Pinpoint the cell where the given text exists, returning its (x, y) midpoint coordinate. 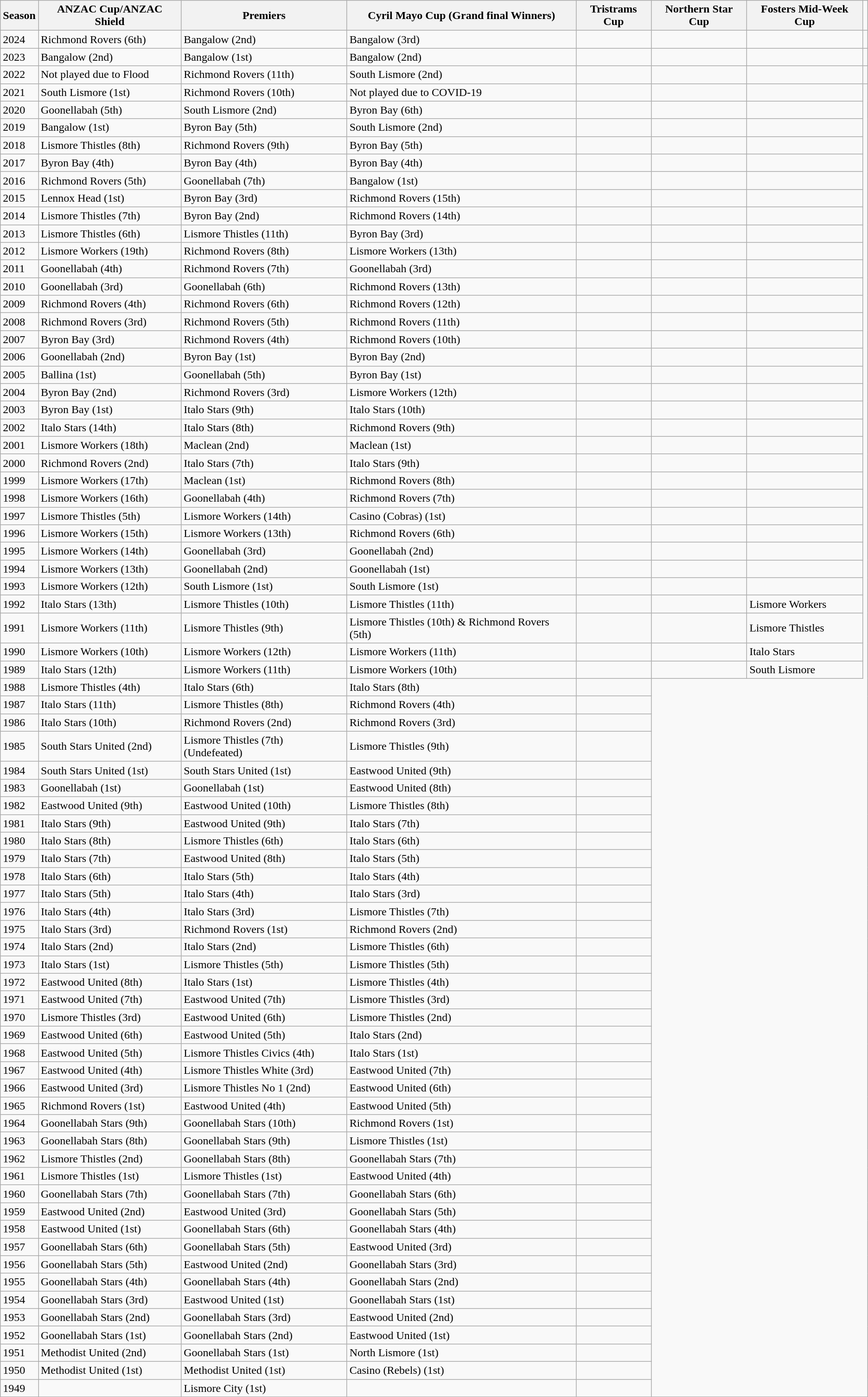
1953 (19, 1317)
2021 (19, 92)
Casino (Rebels) (1st) (461, 1370)
1998 (19, 498)
2002 (19, 427)
Lismore Thistles (7th) (Undefeated) (264, 746)
Lismore Thistles (10th) (264, 604)
1983 (19, 788)
Italo Stars (805, 652)
Italo Stars (11th) (109, 705)
1988 (19, 687)
Lismore Thistles (805, 628)
Bangalow (3rd) (461, 39)
1971 (19, 1000)
Fosters Mid-Week Cup (805, 16)
2010 (19, 287)
Northern Star Cup (699, 16)
1986 (19, 722)
1996 (19, 534)
Italo Stars (13th) (109, 604)
Tristrams Cup (613, 16)
Season (19, 16)
Italo Stars (14th) (109, 427)
2009 (19, 304)
1967 (19, 1070)
Lennox Head (1st) (109, 198)
1995 (19, 551)
1962 (19, 1159)
Lismore City (1st) (264, 1388)
2024 (19, 39)
Byron Bay (6th) (461, 110)
Lismore Workers (805, 604)
Lismore Workers (17th) (109, 480)
1958 (19, 1229)
1966 (19, 1088)
1965 (19, 1106)
2016 (19, 180)
Lismore Thistles Civics (4th) (264, 1053)
1949 (19, 1388)
1978 (19, 876)
North Lismore (1st) (461, 1352)
2005 (19, 375)
Richmond Rovers (12th) (461, 304)
Goonellabah (6th) (264, 287)
2015 (19, 198)
1976 (19, 912)
1957 (19, 1247)
Ballina (1st) (109, 375)
1977 (19, 894)
1974 (19, 947)
1955 (19, 1282)
1970 (19, 1017)
Premiers (264, 16)
2014 (19, 216)
2000 (19, 463)
1963 (19, 1141)
1985 (19, 746)
2004 (19, 392)
1973 (19, 964)
Eastwood United (10th) (264, 805)
ANZAC Cup/ANZAC Shield (109, 16)
South Stars United (2nd) (109, 746)
Lismore Thistles (10th) & Richmond Rovers (5th) (461, 628)
1987 (19, 705)
2006 (19, 357)
1991 (19, 628)
1999 (19, 480)
Goonellabah (7th) (264, 180)
Richmond Rovers (13th) (461, 287)
Italo Stars (12th) (109, 670)
Maclean (2nd) (264, 445)
Lismore Workers (18th) (109, 445)
1956 (19, 1264)
1952 (19, 1335)
2007 (19, 339)
2003 (19, 410)
2013 (19, 233)
1993 (19, 587)
1960 (19, 1194)
Lismore Workers (15th) (109, 534)
2019 (19, 128)
2017 (19, 163)
Richmond Rovers (15th) (461, 198)
1951 (19, 1352)
1994 (19, 569)
1981 (19, 823)
Not played due to Flood (109, 75)
2023 (19, 57)
2022 (19, 75)
1961 (19, 1176)
1964 (19, 1123)
1984 (19, 770)
Casino (Cobras) (1st) (461, 516)
1968 (19, 1053)
Lismore Workers (16th) (109, 498)
Richmond Rovers (14th) (461, 216)
1990 (19, 652)
Methodist United (2nd) (109, 1352)
1975 (19, 929)
2001 (19, 445)
1954 (19, 1300)
1992 (19, 604)
Lismore Thistles White (3rd) (264, 1070)
1959 (19, 1212)
1950 (19, 1370)
Lismore Thistles No 1 (2nd) (264, 1088)
Goonellabah Stars (10th) (264, 1123)
2012 (19, 251)
1982 (19, 805)
Not played due to COVID-19 (461, 92)
1972 (19, 982)
1969 (19, 1035)
1979 (19, 859)
2011 (19, 269)
1989 (19, 670)
Cyril Mayo Cup (Grand final Winners) (461, 16)
1997 (19, 516)
South Lismore (805, 670)
1980 (19, 841)
2008 (19, 322)
2018 (19, 145)
Lismore Workers (19th) (109, 251)
2020 (19, 110)
